Identify which cell holds the provided text, then report its [X, Y] central coordinate. 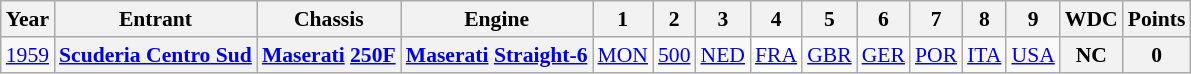
4 [776, 19]
Entrant [156, 19]
Scuderia Centro Sud [156, 55]
Chassis [329, 19]
5 [830, 19]
GER [884, 55]
3 [723, 19]
GBR [830, 55]
Maserati Straight-6 [497, 55]
Engine [497, 19]
USA [1032, 55]
1 [622, 19]
2 [674, 19]
6 [884, 19]
7 [936, 19]
POR [936, 55]
WDC [1092, 19]
1959 [28, 55]
Maserati 250F [329, 55]
FRA [776, 55]
Points [1157, 19]
500 [674, 55]
0 [1157, 55]
NED [723, 55]
9 [1032, 19]
MON [622, 55]
ITA [984, 55]
NC [1092, 55]
8 [984, 19]
Year [28, 19]
